Search for the cell housing the specified text and yield its (X, Y) center coordinate. 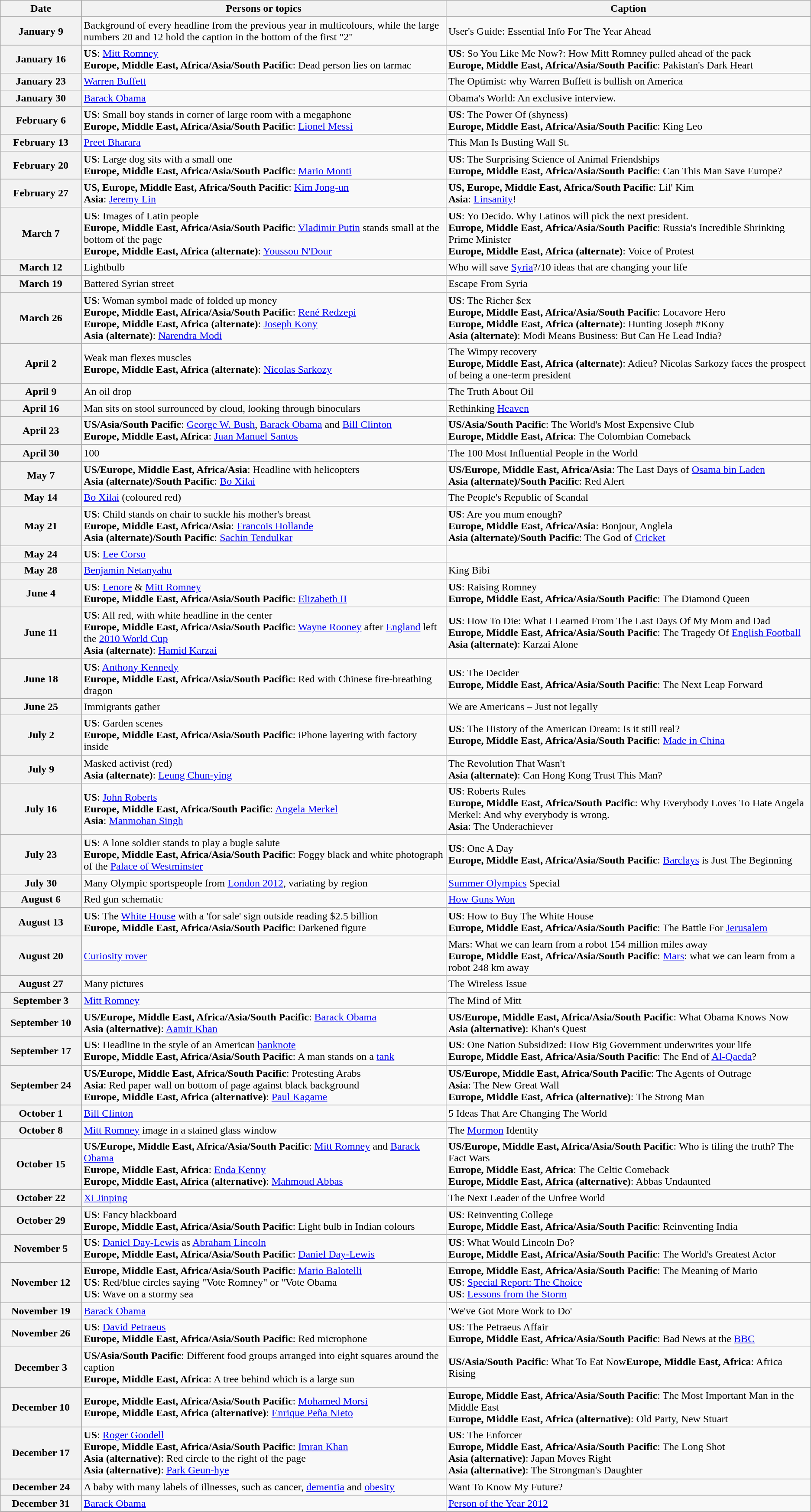
The Wireless Issue (628, 984)
US: Anthony KennedyEurope, Middle East, Africa/Asia/South Pacific: Red with Chinese fire-breathing dragon (264, 678)
April 9 (41, 392)
October 8 (41, 1130)
User's Guide: Essential Info For The Year Ahead (628, 31)
October 29 (41, 1220)
US: Raising RomneyEurope, Middle East, Africa/Asia/South Pacific: The Diamond Queen (628, 593)
A baby with many labels of illnesses, such as cancer, dementia and obesity (264, 1487)
Red gun schematic (264, 899)
February 6 (41, 121)
December 10 (41, 1407)
US: One A DayEurope, Middle East, Africa/Asia/South Pacific: Barclays is Just The Beginning (628, 855)
November 12 (41, 1283)
US/Europe, Middle East, Africa/Asia: The Last Days of Osama bin LadenAsia (alternate)/South Pacific: Red Alert (628, 475)
The Mormon Identity (628, 1130)
US: John RobertsEurope, Middle East, Africa/South Pacific: Angela MerkelAsia: Manmohan Singh (264, 809)
November 19 (41, 1311)
September 24 (41, 1085)
US: The White House with a 'for sale' sign outside reading $2.5 billionEurope, Middle East, Africa/Asia/South Pacific: Darkened figure (264, 922)
January 30 (41, 98)
May 28 (41, 570)
US: One Nation Subsidized: How Big Government underwrites your lifeEurope, Middle East, Africa/Asia/South Pacific: The End of Al-Qaeda? (628, 1051)
US, Europe, Middle East, Africa/South Pacific: Lil' KimAsia: Linsanity! (628, 193)
October 15 (41, 1163)
November 5 (41, 1248)
Europe, Middle East, Africa/Asia/South Pacific: Mohamed MorsiEurope, Middle East, Africa (alternative): Enrique Peña Nieto (264, 1407)
US: Large dog sits with a small oneEurope, Middle East, Africa/Asia/South Pacific: Mario Monti (264, 165)
January 9 (41, 31)
Curiosity rover (264, 956)
US: The Power Of (shyness)Europe, Middle East, Africa/Asia/South Pacific: King Leo (628, 121)
September 3 (41, 1000)
August 27 (41, 984)
July 9 (41, 769)
US/Asia/South Pacific: George W. Bush, Barack Obama and Bill Clinton Europe, Middle East, Africa: Juan Manuel Santos (264, 431)
October 1 (41, 1113)
Weak man flexes musclesEurope, Middle East, Africa (alternate): Nicolas Sarkozy (264, 364)
Date (41, 9)
Lightbulb (264, 267)
100 (264, 453)
November 26 (41, 1333)
December 31 (41, 1503)
How Guns Won (628, 899)
May 24 (41, 554)
The Wimpy recoveryEurope, Middle East, Africa (alternate): Adieu? Nicolas Sarkozy faces the prospect of being a one-term president (628, 364)
US: David PetraeusEurope, Middle East, Africa/Asia/South Pacific: Red microphone (264, 1333)
US: What Would Lincoln Do?Europe, Middle East, Africa/Asia/South Pacific: The World's Greatest Actor (628, 1248)
US/Asia/South Pacific: What To Eat NowEurope, Middle East, Africa: Africa Rising (628, 1367)
US, Europe, Middle East, Africa/South Pacific: Kim Jong-unAsia: Jeremy Lin (264, 193)
King Bibi (628, 570)
Mitt Romney image in a stained glass window (264, 1130)
July 16 (41, 809)
Mitt Romney (264, 1000)
July 23 (41, 855)
Preet Bharara (264, 143)
Masked activist (red)Asia (alternate): Leung Chun-ying (264, 769)
Bill Clinton (264, 1113)
The Truth About Oil (628, 392)
US: The History of the American Dream: Is it still real?Europe, Middle East, Africa/Asia/South Pacific: Made in China (628, 735)
5 Ideas That Are Changing The World (628, 1113)
'We've Got More Work to Do' (628, 1311)
Persons or topics (264, 9)
Who will save Syria?/10 ideas that are changing your life (628, 267)
US: How to Buy The White HouseEurope, Middle East, Africa/Asia/South Pacific: The Battle For Jerusalem (628, 922)
January 23 (41, 81)
December 17 (41, 1453)
Man sits on stool surrounced by cloud, looking through binoculars (264, 408)
September 17 (41, 1051)
March 26 (41, 318)
US: Garden scenesEurope, Middle East, Africa/Asia/South Pacific: iPhone layering with factory inside (264, 735)
Escape From Syria (628, 283)
March 7 (41, 233)
June 11 (41, 633)
The Mind of Mitt (628, 1000)
December 24 (41, 1487)
US: Headline in the style of an American banknoteEurope, Middle East, Africa/Asia/South Pacific: A man stands on a tank (264, 1051)
US/Europe, Middle East, Africa/Asia: Headline with helicoptersAsia (alternate)/South Pacific: Bo Xilai (264, 475)
May 14 (41, 498)
June 25 (41, 707)
Xi Jinping (264, 1198)
US: Lenore & Mitt RomneyEurope, Middle East, Africa/Asia/South Pacific: Elizabeth II (264, 593)
October 22 (41, 1198)
The 100 Most Influential People in the World (628, 453)
August 13 (41, 922)
March 12 (41, 267)
Battered Syrian street (264, 283)
July 2 (41, 735)
January 16 (41, 59)
February 27 (41, 193)
US: The DeciderEurope, Middle East, Africa/Asia/South Pacific: The Next Leap Forward (628, 678)
March 19 (41, 283)
US/Europe, Middle East, Africa/Asia/South Pacific: Barack ObamaAsia (alternative): Aamir Khan (264, 1023)
US: Lee Corso (264, 554)
Europe, Middle East, Africa/Asia/South Pacific: Mario BalotelliUS: Red/blue circles saying "Vote Romney" or "Vote ObamaUS: Wave on a stormy sea (264, 1283)
An oil drop (264, 392)
Person of the Year 2012 (628, 1503)
Immigrants gather (264, 707)
US: Fancy blackboardEurope, Middle East, Africa/Asia/South Pacific: Light bulb in Indian colours (264, 1220)
US: The Petraeus AffairEurope, Middle East, Africa/Asia/South Pacific: Bad News at the BBC (628, 1333)
US/Europe, Middle East, Africa/South Pacific: The Agents of OutrageAsia: The New Great WallEurope, Middle East, Africa (alternative): The Strong Man (628, 1085)
This Man Is Busting Wall St. (628, 143)
September 10 (41, 1023)
The Optimist: why Warren Buffett is bullish on America (628, 81)
Obama's World: An exclusive interview. (628, 98)
The Revolution That Wasn'tAsia (alternate): Can Hong Kong Trust This Man? (628, 769)
May 7 (41, 475)
Caption (628, 9)
June 18 (41, 678)
Many Olympic sportspeople from London 2012, variating by region (264, 883)
US: Mitt RomneyEurope, Middle East, Africa/Asia/South Pacific: Dead person lies on tarmac (264, 59)
April 2 (41, 364)
Want To Know My Future? (628, 1487)
US: The Surprising Science of Animal FriendshipsEurope, Middle East, Africa/Asia/South Pacific: Can This Man Save Europe? (628, 165)
December 3 (41, 1367)
June 4 (41, 593)
February 13 (41, 143)
Europe, Middle East, Africa/Asia/South Pacific: The Meaning of MarioUS: Special Report: The ChoiceUS: Lessons from the Storm (628, 1283)
US: Are you mum enough?Europe, Middle East, Africa/Asia: Bonjour, AnglelaAsia (alternate)/South Pacific: The God of Cricket (628, 526)
US/Europe, Middle East, Africa/Asia/South Pacific: What Obama Knows NowAsia (alternative): Khan's Quest (628, 1023)
US: Reinventing CollegeEurope, Middle East, Africa/Asia/South Pacific: Reinventing India (628, 1220)
February 20 (41, 165)
US: Daniel Day-Lewis as Abraham LincolnEurope, Middle East, Africa/Asia/South Pacific: Daniel Day-Lewis (264, 1248)
August 6 (41, 899)
April 23 (41, 431)
August 20 (41, 956)
April 16 (41, 408)
US: Small boy stands in corner of large room with a megaphoneEurope, Middle East, Africa/Asia/South Pacific: Lionel Messi (264, 121)
US/Asia/South Pacific: The World's Most Expensive ClubEurope, Middle East, Africa: The Colombian Comeback (628, 431)
Many pictures (264, 984)
Summer Olympics Special (628, 883)
Rethinking Heaven (628, 408)
Bo Xilai (coloured red) (264, 498)
We are Americans – Just not legally (628, 707)
Benjamin Netanyahu (264, 570)
May 21 (41, 526)
July 30 (41, 883)
The Next Leader of the Unfree World (628, 1198)
Warren Buffett (264, 81)
The People's Republic of Scandal (628, 498)
April 30 (41, 453)
US: So You Like Me Now?: How Mitt Romney pulled ahead of the packEurope, Middle East, Africa/Asia/South Pacific: Pakistan's Dark Heart (628, 59)
